Output the (x, y) coordinate of the center of the cell containing the given text.  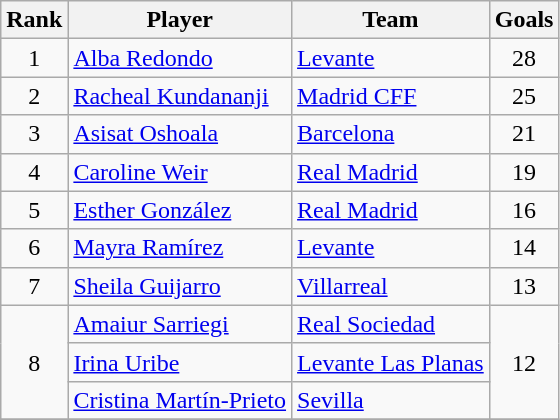
6 (34, 248)
4 (34, 172)
13 (524, 286)
Esther González (180, 210)
Sevilla (391, 400)
Cristina Martín-Prieto (180, 400)
7 (34, 286)
Goals (524, 20)
3 (34, 134)
19 (524, 172)
Rank (34, 20)
1 (34, 58)
8 (34, 362)
Irina Uribe (180, 362)
Madrid CFF (391, 96)
Sheila Guijarro (180, 286)
Real Sociedad (391, 324)
12 (524, 362)
Villarreal (391, 286)
Barcelona (391, 134)
Asisat Oshoala (180, 134)
Mayra Ramírez (180, 248)
Caroline Weir (180, 172)
25 (524, 96)
21 (524, 134)
Levante Las Planas (391, 362)
Player (180, 20)
16 (524, 210)
Amaiur Sarriegi (180, 324)
Alba Redondo (180, 58)
14 (524, 248)
Racheal Kundananji (180, 96)
2 (34, 96)
28 (524, 58)
Team (391, 20)
5 (34, 210)
